Detect which cell encompasses the target text, then output its (x, y) center coordinate. 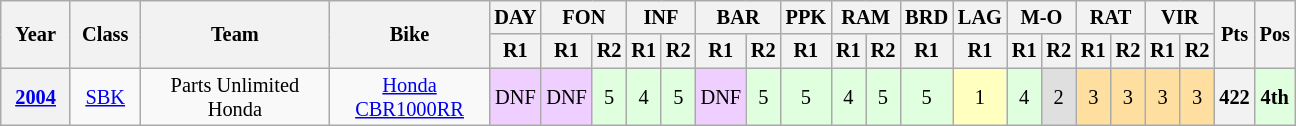
2 (1058, 97)
INF (660, 17)
Pts (1234, 34)
422 (1234, 97)
LAG (980, 17)
Honda CBR1000RR (410, 97)
1 (980, 97)
M-O (1042, 17)
SBK (105, 97)
FON (584, 17)
VIR (1180, 17)
Bike (410, 34)
Team (235, 34)
Pos (1275, 34)
Year (36, 34)
BRD (926, 17)
RAM (866, 17)
Class (105, 34)
DAY (515, 17)
PPK (806, 17)
2004 (36, 97)
Parts Unlimited Honda (235, 97)
4th (1275, 97)
BAR (738, 17)
RAT (1110, 17)
